Output the [X, Y] coordinate of the center of the cell containing the given text.  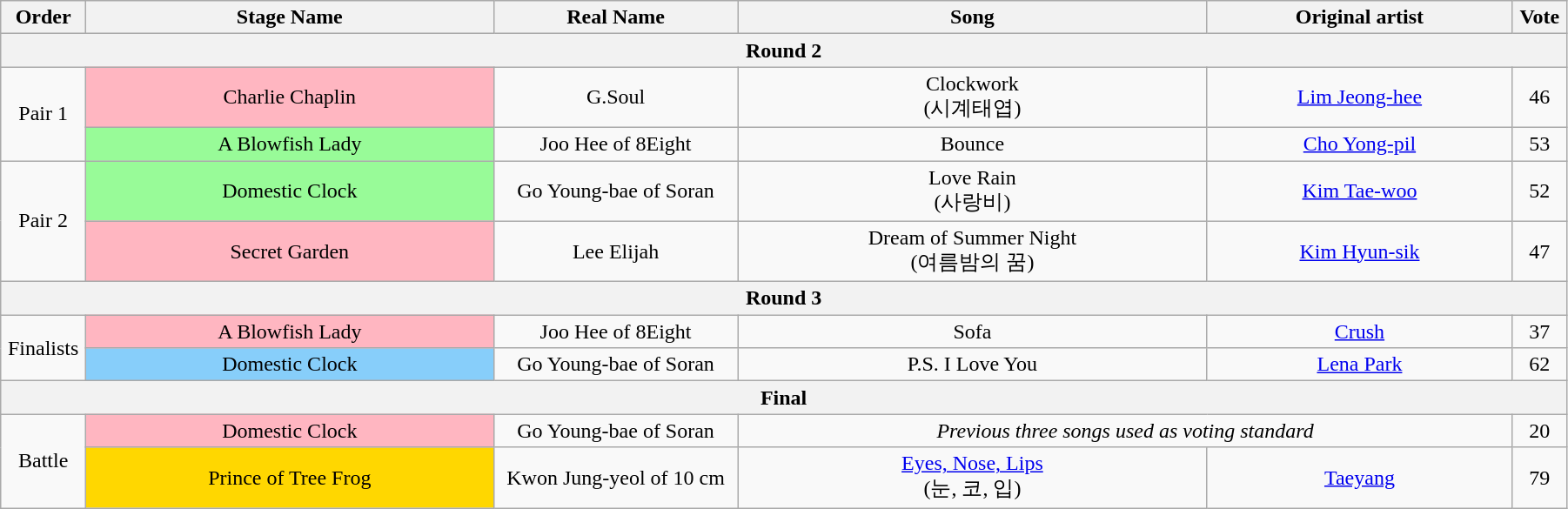
62 [1539, 365]
Kwon Jung-yeol of 10 cm [616, 478]
Finalists [44, 348]
Order [44, 17]
Kim Tae-woo [1359, 191]
G.Soul [616, 97]
46 [1539, 97]
Lena Park [1359, 365]
Vote [1539, 17]
Lim Jeong-hee [1359, 97]
Round 3 [784, 298]
Charlie Chaplin [290, 97]
Sofa [973, 332]
Secret Garden [290, 251]
Real Name [616, 17]
Kim Hyun-sik [1359, 251]
Battle [44, 461]
53 [1539, 144]
Taeyang [1359, 478]
P.S. I Love You [973, 365]
Clockwork(시계태엽) [973, 97]
Pair 2 [44, 221]
Prince of Tree Frog [290, 478]
Dream of Summer Night(여름밤의 꿈) [973, 251]
Love Rain(사랑비) [973, 191]
37 [1539, 332]
47 [1539, 251]
Previous three songs used as voting standard [1125, 431]
Final [784, 398]
Crush [1359, 332]
Round 2 [784, 50]
Bounce [973, 144]
Lee Elijah [616, 251]
Original artist [1359, 17]
79 [1539, 478]
Song [973, 17]
Pair 1 [44, 114]
Eyes, Nose, Lips(눈, 코, 입) [973, 478]
20 [1539, 431]
Cho Yong-pil [1359, 144]
Stage Name [290, 17]
52 [1539, 191]
